Provide the (x, y) coordinate of the cell's center where the given text is located.  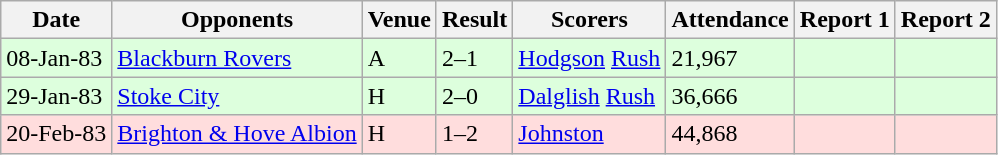
Scorers (590, 20)
1–2 (474, 134)
08-Jan-83 (56, 58)
2–0 (474, 96)
A (399, 58)
Result (474, 20)
20-Feb-83 (56, 134)
Opponents (237, 20)
Stoke City (237, 96)
Dalglish Rush (590, 96)
44,868 (730, 134)
21,967 (730, 58)
Brighton & Hove Albion (237, 134)
Report 2 (946, 20)
Johnston (590, 134)
29-Jan-83 (56, 96)
Hodgson Rush (590, 58)
2–1 (474, 58)
Venue (399, 20)
Attendance (730, 20)
Blackburn Rovers (237, 58)
Date (56, 20)
36,666 (730, 96)
Report 1 (844, 20)
